Find where the given text appears and provide that cell's center as [x, y] coordinate. 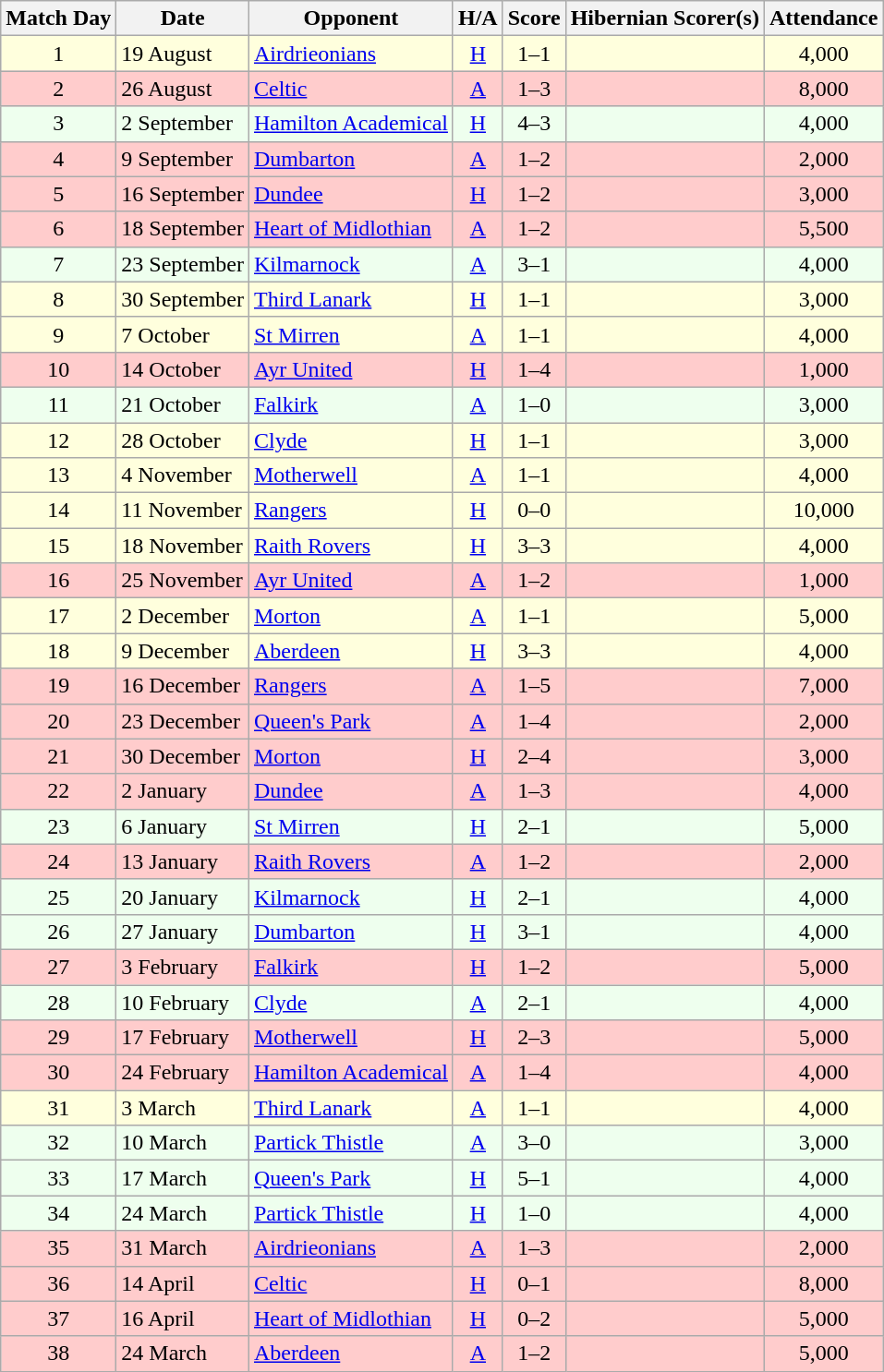
3 [59, 124]
37 [59, 1318]
14 October [183, 369]
24 [59, 861]
2 September [183, 124]
9 December [183, 651]
17 February [183, 1038]
27 [59, 967]
8 [59, 299]
1–5 [534, 686]
15 [59, 546]
18 November [183, 546]
7 October [183, 334]
7 [59, 264]
5 [59, 194]
28 [59, 1002]
30 [59, 1073]
10 March [183, 1143]
14 April [183, 1283]
16 December [183, 686]
18 September [183, 229]
Attendance [823, 18]
Match Day [59, 18]
Date [183, 18]
7,000 [823, 686]
31 [59, 1108]
3 March [183, 1108]
30 December [183, 756]
23 [59, 826]
19 [59, 686]
H/A [478, 18]
2–4 [534, 756]
23 September [183, 264]
2 [59, 89]
11 [59, 404]
5,500 [823, 229]
32 [59, 1143]
11 November [183, 511]
21 October [183, 404]
13 [59, 475]
5–1 [534, 1178]
19 August [183, 54]
27 January [183, 932]
12 [59, 440]
18 [59, 651]
34 [59, 1213]
22 [59, 791]
35 [59, 1248]
24 February [183, 1073]
10,000 [823, 511]
4 November [183, 475]
13 January [183, 861]
Hibernian Scorer(s) [665, 18]
2 December [183, 616]
4–3 [534, 124]
6 January [183, 826]
0–1 [534, 1283]
6 [59, 229]
16 [59, 581]
16 April [183, 1318]
26 August [183, 89]
1 [59, 54]
10 February [183, 1002]
33 [59, 1178]
31 March [183, 1248]
9 [59, 334]
4 [59, 159]
3–0 [534, 1143]
3 February [183, 967]
20 January [183, 897]
25 [59, 897]
0–2 [534, 1318]
25 November [183, 581]
16 September [183, 194]
26 [59, 932]
29 [59, 1038]
36 [59, 1283]
17 March [183, 1178]
10 [59, 369]
0–0 [534, 511]
20 [59, 721]
21 [59, 756]
2–3 [534, 1038]
2 January [183, 791]
9 September [183, 159]
17 [59, 616]
38 [59, 1354]
Score [534, 18]
23 December [183, 721]
14 [59, 511]
28 October [183, 440]
Opponent [351, 18]
30 September [183, 299]
